Return [x, y] of the center of cell containing provided text 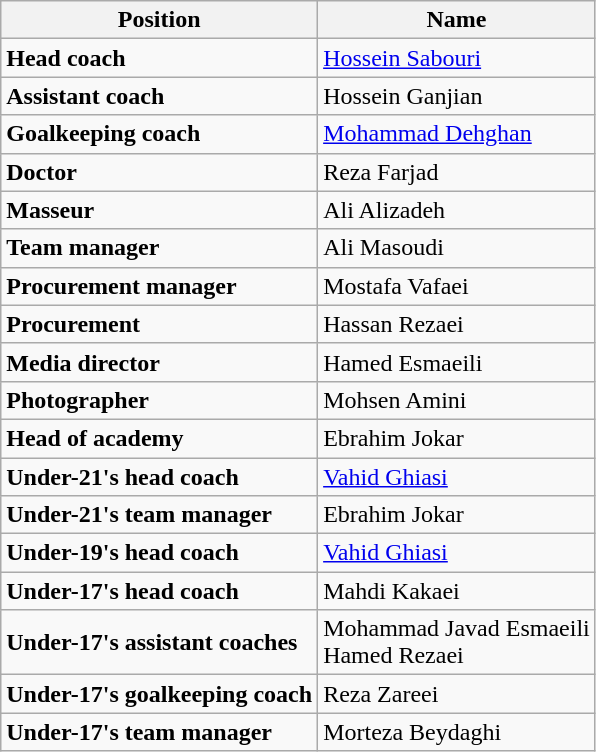
Mohammad Dehghan [457, 134]
Doctor [160, 172]
Mahdi Kakaei [457, 591]
Team manager [160, 248]
Hossein Ganjian [457, 96]
Media director [160, 362]
Hassan Rezaei [457, 324]
Head coach [160, 58]
Mostafa Vafaei [457, 286]
Reza Farjad [457, 172]
Mohammad Javad Esmaeili Hamed Rezaei [457, 642]
Head of academy [160, 438]
Under-19's head coach [160, 553]
Mohsen Amini [457, 400]
Goalkeeping coach [160, 134]
Assistant coach [160, 96]
Position [160, 20]
Ali Alizadeh [457, 210]
Under-17's assistant coaches [160, 642]
Under-17's goalkeeping coach [160, 694]
Masseur [160, 210]
Hamed Esmaeili [457, 362]
Hossein Sabouri [457, 58]
Name [457, 20]
Under-21's team manager [160, 515]
Photographer [160, 400]
Reza Zareei [457, 694]
Procurement manager [160, 286]
Ali Masoudi [457, 248]
Under-17's team manager [160, 732]
Morteza Beydaghi [457, 732]
Under-17's head coach [160, 591]
Under-21's head coach [160, 477]
Procurement [160, 324]
